From the cell containing the given text, extract its center point as (x, y) coordinate. 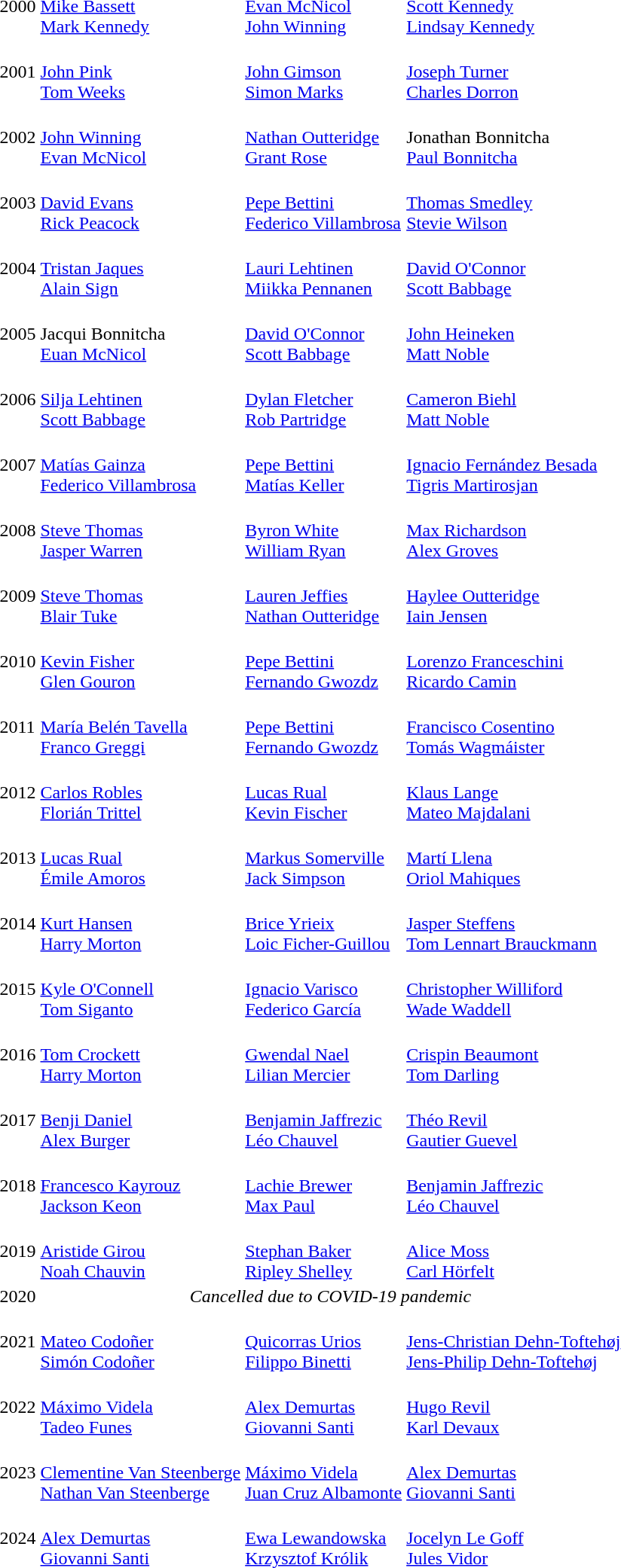
Gwendal NaelLilian Mercier (324, 1054)
Francesco KayrouzJackson Keon (140, 1185)
Byron WhiteWilliam Ryan (324, 530)
Carlos RoblesFlorián Trittel (140, 792)
Matías GainzaFederico Villambrosa (140, 465)
Benji DanielAlex Burger (140, 1120)
Aristide GirouNoah Chauvin (140, 1251)
Lucas RualKevin Fischer (324, 792)
Silja LehtinenScott Babbage (140, 399)
Lauri LehtinenMiikka Pennanen (324, 268)
Dylan FletcherRob Partridge (324, 399)
Kyle O'ConnellTom Siganto (140, 989)
Nathan OutteridgeGrant Rose (324, 137)
Clementine Van SteenbergeNathan Van Steenberge (140, 1472)
Steve ThomasBlair Tuke (140, 596)
Markus SomervilleJack Simpson (324, 858)
Pepe BettiniFederico Villambrosa (324, 203)
Jacqui BonnitchaEuan McNicol (140, 334)
Lucas RualÉmile Amoros (140, 858)
Pepe BettiniMatías Keller (324, 465)
Máximo VidelaTadeo Funes (140, 1407)
Alex DemurtasGiovanni Santi (324, 1407)
Benjamin JaffrezicLéo Chauvel (324, 1120)
Quicorras UriosFilippo Binetti (324, 1341)
David O'ConnorScott Babbage (324, 334)
David EvansRick Peacock (140, 203)
Kurt HansenHarry Morton (140, 923)
John PinkTom Weeks (140, 72)
Brice YrieixLoic Ficher-Guillou (324, 923)
Steve ThomasJasper Warren (140, 530)
Lachie BrewerMax Paul (324, 1185)
Kevin FisherGlen Gouron (140, 661)
Stephan BakerRipley Shelley (324, 1251)
John WinningEvan McNicol (140, 137)
Tristan JaquesAlain Sign (140, 268)
Ignacio VariscoFederico García (324, 989)
Mateo CodoñerSimón Codoñer (140, 1341)
Tom CrockettHarry Morton (140, 1054)
Máximo VidelaJuan Cruz Albamonte (324, 1472)
Lauren JeffiesNathan Outteridge (324, 596)
María Belén TavellaFranco Greggi (140, 727)
John GimsonSimon Marks (324, 72)
